Detect which cell encompasses the target text, then output its (X, Y) center coordinate. 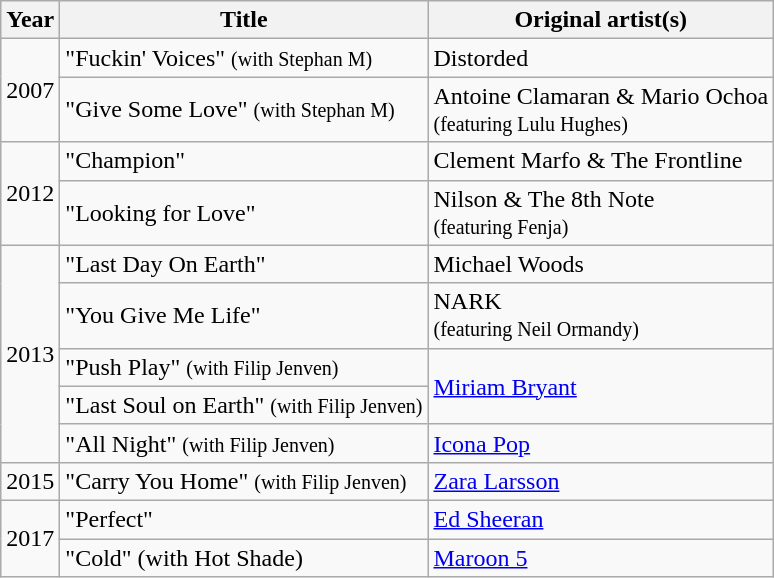
"You Give Me Life" (244, 316)
Title (244, 20)
NARK(featuring Neil Ormandy) (601, 316)
"Fuckin' Voices" (with Stephan M) (244, 58)
2012 (30, 194)
"Last Soul on Earth" (with Filip Jenven) (244, 405)
"Last Day On Earth" (244, 264)
Nilson & The 8th Note(featuring Fenja) (601, 212)
"Give Some Love" (with Stephan M) (244, 110)
Year (30, 20)
Icona Pop (601, 443)
Clement Marfo & The Frontline (601, 161)
"All Night" (with Filip Jenven) (244, 443)
"Perfect" (244, 519)
"Champion" (244, 161)
Zara Larsson (601, 481)
Distorded (601, 58)
"Carry You Home" (with Filip Jenven) (244, 481)
Ed Sheeran (601, 519)
Antoine Clamaran & Mario Ochoa(featuring Lulu Hughes) (601, 110)
2013 (30, 354)
2015 (30, 481)
Michael Woods (601, 264)
"Push Play" (with Filip Jenven) (244, 367)
Original artist(s) (601, 20)
Maroon 5 (601, 557)
Miriam Bryant (601, 386)
"Looking for Love" (244, 212)
2017 (30, 538)
2007 (30, 90)
"Cold" (with Hot Shade) (244, 557)
